Extract the [X, Y] coordinate from the center of the cell holding the provided text.  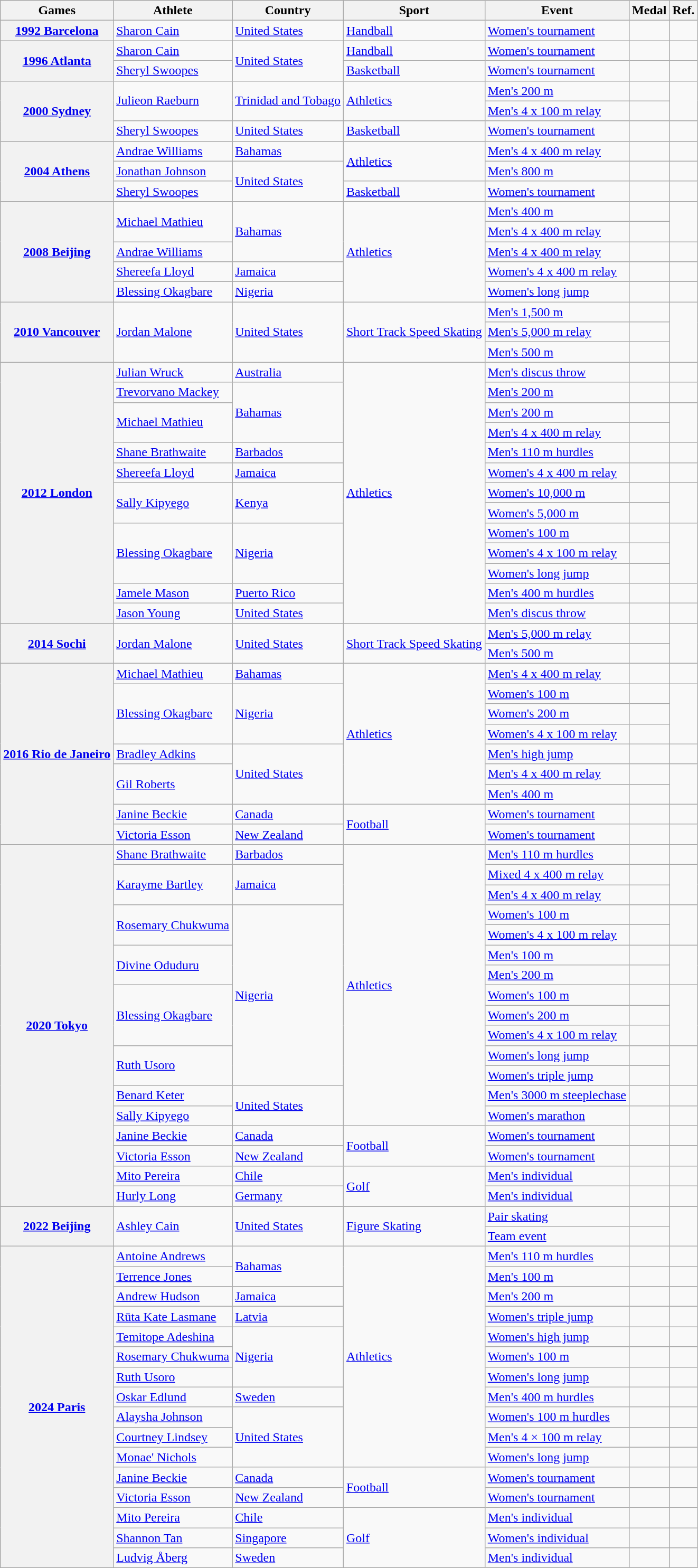
Men's 3000 m steeplechase [556, 1095]
Shannon Tan [173, 1538]
2022 Beijing [57, 1226]
Women's 5,000 m [556, 513]
2020 Tokyo [57, 1025]
Sport [414, 11]
Divine Oduduru [173, 965]
Women's 100 m hurdles [556, 1417]
Ashley Cain [173, 1226]
Jonathan Johnson [173, 171]
Men's high jump [556, 754]
Puerto Rico [288, 593]
Jamele Mason [173, 593]
2010 Vancouver [57, 332]
Country [288, 11]
Mixed 4 x 400 m relay [556, 874]
Oskar Edlund [173, 1397]
2000 Sydney [57, 111]
Ludvig Åberg [173, 1558]
Latvia [288, 1317]
Antoine Andrews [173, 1257]
Terrence Jones [173, 1277]
Women's 10,000 m [556, 493]
Women's high jump [556, 1337]
Bradley Adkins [173, 754]
2014 Sochi [57, 644]
Men's 800 m [556, 171]
Rūta Kate Lasmane [173, 1317]
Karayme Bartley [173, 884]
Event [556, 11]
Men's 4 x 100 m relay [556, 111]
Andrew Hudson [173, 1297]
Julian Wruck [173, 372]
2024 Paris [57, 1408]
1992 Barcelona [57, 31]
1996 Atlanta [57, 61]
Women's marathon [556, 1116]
Trevorvano Mackey [173, 392]
Athlete [173, 11]
Games [57, 11]
Jason Young [173, 613]
Hurly Long [173, 1196]
Figure Skating [414, 1226]
2004 Athens [57, 171]
Australia [288, 372]
Medal [649, 11]
Germany [288, 1196]
Team event [556, 1236]
Temitope Adeshina [173, 1337]
Alaysha Johnson [173, 1417]
2016 Rio de Janeiro [57, 754]
Gil Roberts [173, 784]
Courtney Lindsey [173, 1437]
Pair skating [556, 1216]
Kenya [288, 503]
Women's individual [556, 1538]
Trinidad and Tobago [288, 101]
Benard Keter [173, 1095]
2008 Beijing [57, 251]
Julieon Raeburn [173, 101]
2012 London [57, 493]
Monae' Nichols [173, 1457]
Ref. [683, 11]
Singapore [288, 1538]
Men's 1,500 m [556, 312]
Men's 4 × 100 m relay [556, 1437]
